Detect which cell encompasses the target text, then output its [x, y] center coordinate. 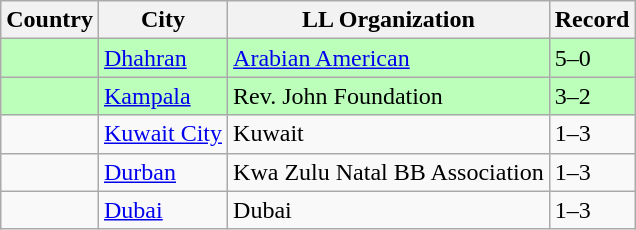
Country [50, 20]
Durban [162, 172]
Record [592, 20]
Kampala [162, 96]
Rev. John Foundation [389, 96]
Kuwait [389, 134]
Kuwait City [162, 134]
Dhahran [162, 58]
City [162, 20]
Kwa Zulu Natal BB Association [389, 172]
LL Organization [389, 20]
5–0 [592, 58]
Arabian American [389, 58]
3–2 [592, 96]
